Return [x, y] of the center of cell containing provided text 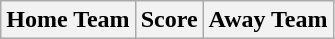
Home Team [68, 20]
Away Team [268, 20]
Score [169, 20]
